Find where the given text appears and provide that cell's center as [x, y] coordinate. 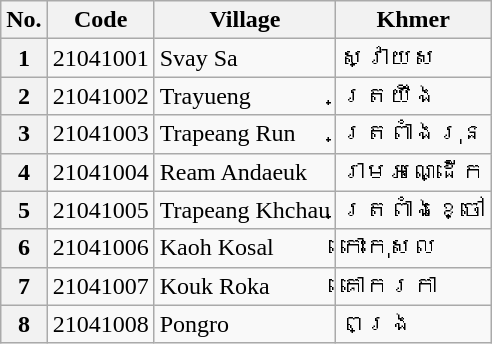
Khmer [414, 20]
21041005 [100, 210]
8 [24, 324]
Kaoh Kosal [244, 248]
21041008 [100, 324]
21041001 [100, 58]
7 [24, 286]
21041003 [100, 134]
No. [24, 20]
4 [24, 172]
Svay Sa [244, 58]
Code [100, 20]
21041002 [100, 96]
ត្រយឹង [414, 96]
2 [24, 96]
Pongro [244, 324]
21041004 [100, 172]
5 [24, 210]
ត្រពាំងខ្ចៅ [414, 210]
កោះកុសល [414, 248]
21041007 [100, 286]
Kouk Roka [244, 286]
3 [24, 134]
ពង្រ [414, 324]
ត្រពាំងរុន [414, 134]
21041006 [100, 248]
6 [24, 248]
1 [24, 58]
រាមអណ្ដើក [414, 172]
Trayueng [244, 96]
Village [244, 20]
Ream Andaeuk [244, 172]
Trapeang Khchau [244, 210]
គោករកា [414, 286]
Trapeang Run [244, 134]
ស្វាយស [414, 58]
